Locate the cell with the specified text and output its (X, Y) center coordinate. 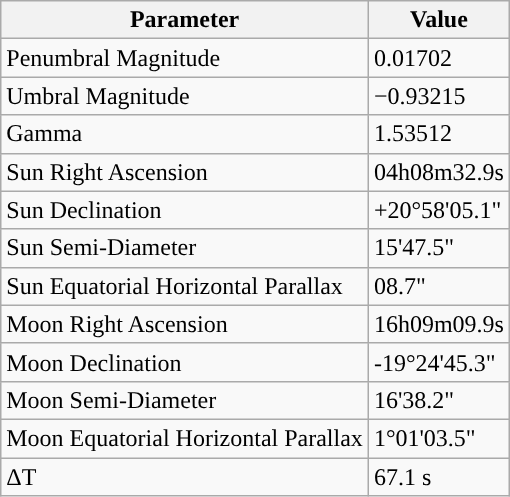
1.53512 (438, 134)
Moon Semi-Diameter (185, 400)
0.01702 (438, 58)
-19°24'45.3" (438, 362)
Moon Right Ascension (185, 324)
Moon Equatorial Horizontal Parallax (185, 438)
Penumbral Magnitude (185, 58)
Value (438, 20)
+20°58'05.1" (438, 210)
Sun Right Ascension (185, 172)
16'38.2" (438, 400)
Sun Declination (185, 210)
1°01'03.5" (438, 438)
Sun Equatorial Horizontal Parallax (185, 286)
16h09m09.9s (438, 324)
15'47.5" (438, 248)
ΔT (185, 477)
Sun Semi-Diameter (185, 248)
08.7" (438, 286)
Moon Declination (185, 362)
Parameter (185, 20)
Umbral Magnitude (185, 96)
Gamma (185, 134)
67.1 s (438, 477)
−0.93215 (438, 96)
04h08m32.9s (438, 172)
